Find where the given text appears and provide that cell's center as [X, Y] coordinate. 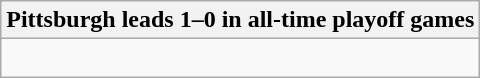
Pittsburgh leads 1–0 in all-time playoff games [240, 20]
